Identify which cell holds the provided text, then report its [x, y] central coordinate. 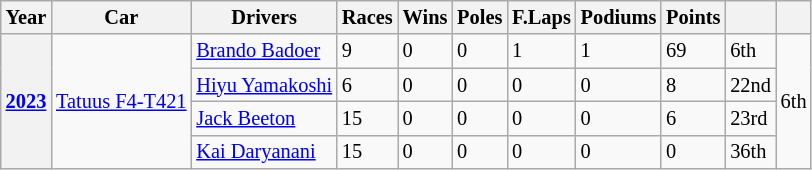
Races [368, 17]
2023 [26, 102]
23rd [750, 118]
Poles [480, 17]
Points [693, 17]
Brando Badoer [264, 51]
Wins [426, 17]
Jack Beeton [264, 118]
Drivers [264, 17]
Tatuus F4-T421 [121, 102]
Kai Daryanani [264, 152]
36th [750, 152]
69 [693, 51]
Car [121, 17]
9 [368, 51]
Podiums [619, 17]
Year [26, 17]
8 [693, 85]
Hiyu Yamakoshi [264, 85]
F.Laps [541, 17]
22nd [750, 85]
